Determine the (X, Y) coordinate at the center of the cell enclosing the given text.  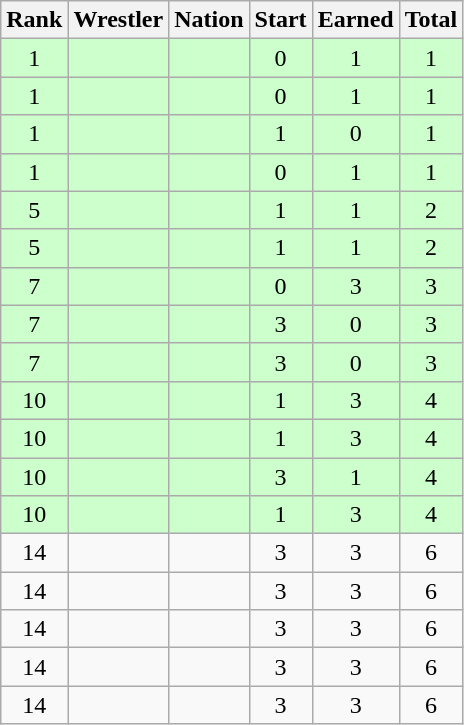
Total (431, 20)
Nation (209, 20)
Start (280, 20)
Rank (34, 20)
Wrestler (118, 20)
Earned (356, 20)
